Identify which cell holds the provided text, then report its [X, Y] central coordinate. 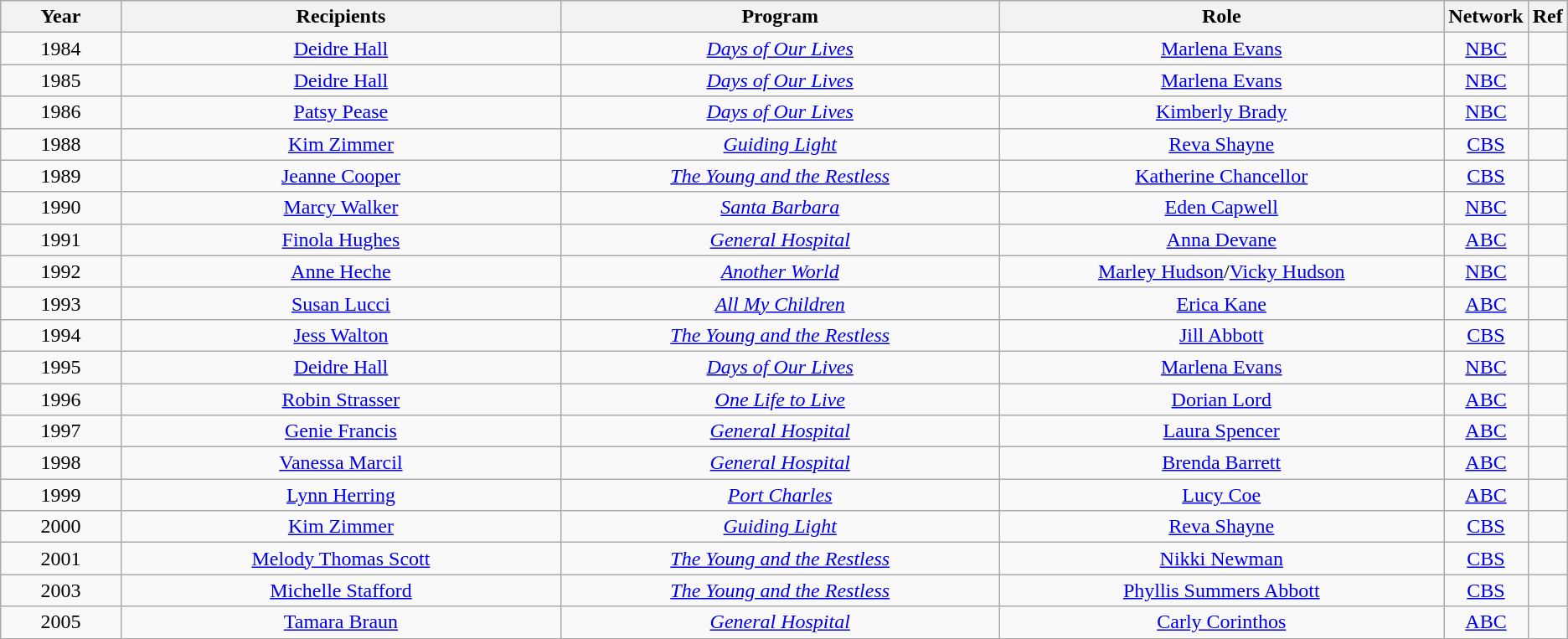
1991 [60, 240]
Dorian Lord [1221, 399]
Jeanne Cooper [341, 176]
Melody Thomas Scott [341, 559]
Robin Strasser [341, 399]
Carly Corinthos [1221, 622]
Patsy Pease [341, 112]
Ref [1548, 17]
1986 [60, 112]
Michelle Stafford [341, 590]
Port Charles [781, 495]
Phyllis Summers Abbott [1221, 590]
Vanessa Marcil [341, 463]
All My Children [781, 303]
1990 [60, 208]
1994 [60, 335]
Year [60, 17]
1992 [60, 271]
One Life to Live [781, 399]
Marcy Walker [341, 208]
1988 [60, 144]
Lynn Herring [341, 495]
1996 [60, 399]
Network [1486, 17]
1998 [60, 463]
1985 [60, 80]
Role [1221, 17]
Lucy Coe [1221, 495]
2003 [60, 590]
Katherine Chancellor [1221, 176]
Susan Lucci [341, 303]
Genie Francis [341, 431]
Santa Barbara [781, 208]
1989 [60, 176]
1995 [60, 367]
Anna Devane [1221, 240]
1993 [60, 303]
Tamara Braun [341, 622]
2000 [60, 527]
2005 [60, 622]
Finola Hughes [341, 240]
Another World [781, 271]
Anne Heche [341, 271]
Jill Abbott [1221, 335]
Program [781, 17]
Marley Hudson/Vicky Hudson [1221, 271]
Recipients [341, 17]
Eden Capwell [1221, 208]
1984 [60, 49]
Laura Spencer [1221, 431]
Kimberly Brady [1221, 112]
Jess Walton [341, 335]
2001 [60, 559]
Nikki Newman [1221, 559]
1999 [60, 495]
Erica Kane [1221, 303]
1997 [60, 431]
Brenda Barrett [1221, 463]
